Output the [X, Y] coordinate of the center of the cell containing the given text.  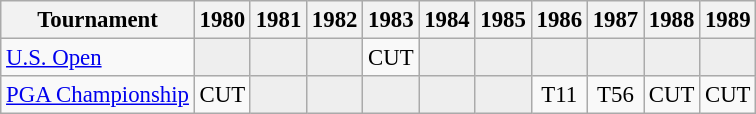
1989 [728, 20]
1985 [503, 20]
T56 [615, 95]
1980 [222, 20]
1981 [278, 20]
Tournament [98, 20]
1982 [335, 20]
U.S. Open [98, 58]
1984 [447, 20]
1986 [559, 20]
1988 [672, 20]
1983 [391, 20]
1987 [615, 20]
T11 [559, 95]
PGA Championship [98, 95]
